Extract the [X, Y] coordinate from the center of the cell holding the provided text.  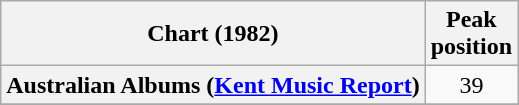
Peakposition [471, 34]
39 [471, 85]
Chart (1982) [213, 34]
Australian Albums (Kent Music Report) [213, 85]
